Capture the cell that displays the provided text and extract its [X, Y] central coordinate. 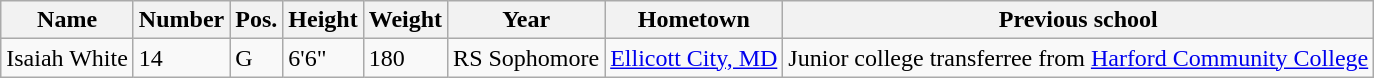
G [256, 58]
Year [526, 20]
RS Sophomore [526, 58]
180 [405, 58]
14 [181, 58]
Number [181, 20]
Junior college transferree from Harford Community College [1078, 58]
Previous school [1078, 20]
Name [68, 20]
Pos. [256, 20]
6'6" [323, 58]
Ellicott City, MD [694, 58]
Isaiah White [68, 58]
Hometown [694, 20]
Height [323, 20]
Weight [405, 20]
